Scan for the cell matching the given text and deliver its (X, Y) coordinate at center. 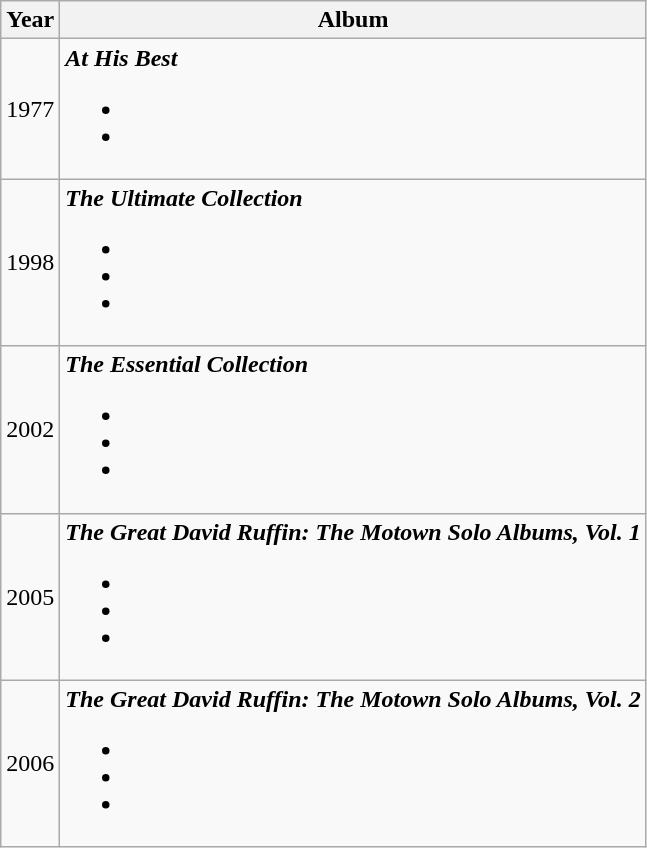
2002 (30, 430)
The Great David Ruffin: The Motown Solo Albums, Vol. 2 (353, 764)
2005 (30, 596)
Year (30, 20)
The Ultimate Collection (353, 262)
2006 (30, 764)
The Great David Ruffin: The Motown Solo Albums, Vol. 1 (353, 596)
The Essential Collection (353, 430)
1977 (30, 109)
1998 (30, 262)
At His Best (353, 109)
Album (353, 20)
